Output the [X, Y] coordinate of the center of the cell containing the given text.  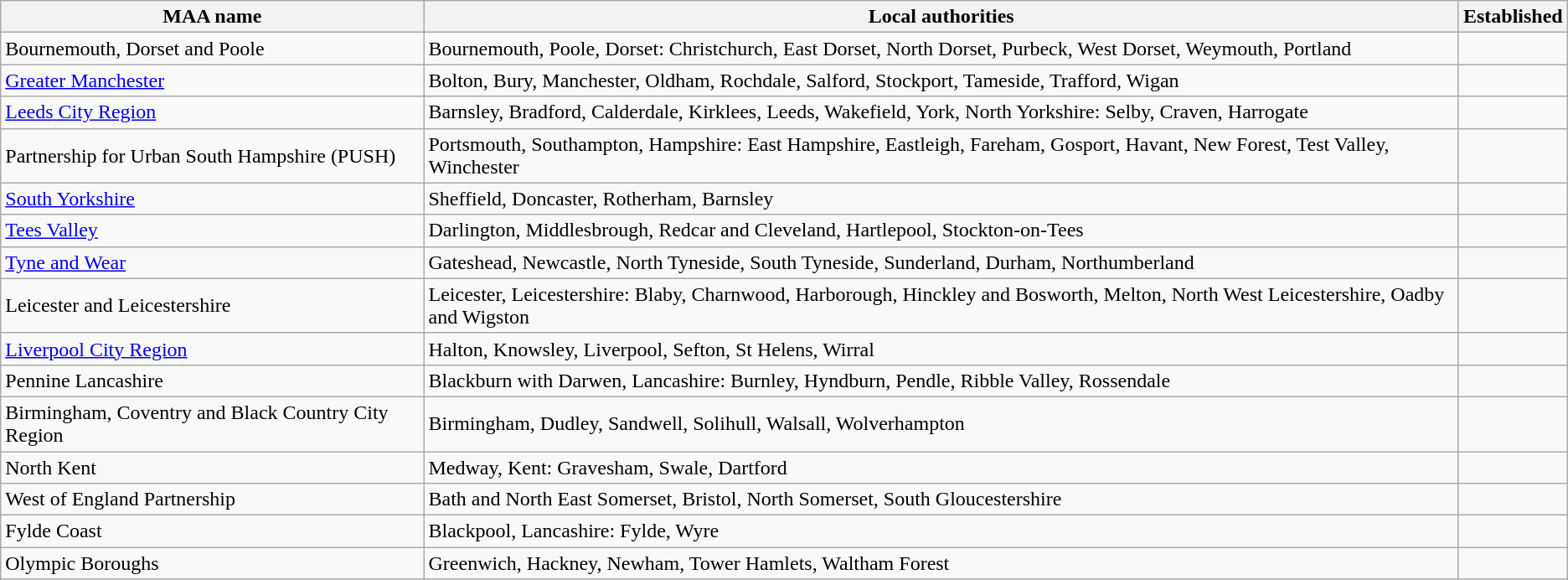
Greater Manchester [213, 80]
Bath and North East Somerset, Bristol, North Somerset, South Gloucestershire [941, 500]
North Kent [213, 467]
Greenwich, Hackney, Newham, Tower Hamlets, Waltham Forest [941, 563]
Olympic Boroughs [213, 563]
Established [1513, 17]
Birmingham, Coventry and Black Country City Region [213, 424]
Leeds City Region [213, 112]
Birmingham, Dudley, Sandwell, Solihull, Walsall, Wolverhampton [941, 424]
Sheffield, Doncaster, Rotherham, Barnsley [941, 199]
Bolton, Bury, Manchester, Oldham, Rochdale, Salford, Stockport, Tameside, Trafford, Wigan [941, 80]
Leicester, Leicestershire: Blaby, Charnwood, Harborough, Hinckley and Bosworth, Melton, North West Leicestershire, Oadby and Wigston [941, 305]
Tyne and Wear [213, 262]
Bournemouth, Dorset and Poole [213, 49]
Halton, Knowsley, Liverpool, Sefton, St Helens, Wirral [941, 349]
Barnsley, Bradford, Calderdale, Kirklees, Leeds, Wakefield, York, North Yorkshire: Selby, Craven, Harrogate [941, 112]
Partnership for Urban South Hampshire (PUSH) [213, 156]
Fylde Coast [213, 531]
Medway, Kent: Gravesham, Swale, Dartford [941, 467]
MAA name [213, 17]
Liverpool City Region [213, 349]
West of England Partnership [213, 500]
Blackburn with Darwen, Lancashire: Burnley, Hyndburn, Pendle, Ribble Valley, Rossendale [941, 381]
Portsmouth, Southampton, Hampshire: East Hampshire, Eastleigh, Fareham, Gosport, Havant, New Forest, Test Valley, Winchester [941, 156]
Tees Valley [213, 230]
Bournemouth, Poole, Dorset: Christchurch, East Dorset, North Dorset, Purbeck, West Dorset, Weymouth, Portland [941, 49]
Local authorities [941, 17]
Darlington, Middlesbrough, Redcar and Cleveland, Hartlepool, Stockton-on-Tees [941, 230]
Pennine Lancashire [213, 381]
Leicester and Leicestershire [213, 305]
Blackpool, Lancashire: Fylde, Wyre [941, 531]
Gateshead, Newcastle, North Tyneside, South Tyneside, Sunderland, Durham, Northumberland [941, 262]
South Yorkshire [213, 199]
